Identify which cell holds the provided text, then report its [X, Y] central coordinate. 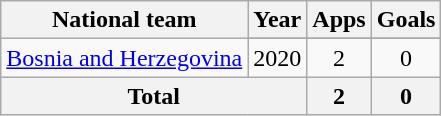
Year [278, 20]
Goals [406, 20]
Bosnia and Herzegovina [124, 58]
2020 [278, 58]
National team [124, 20]
Total [154, 96]
Apps [339, 20]
